Capture the cell that displays the provided text and extract its [X, Y] central coordinate. 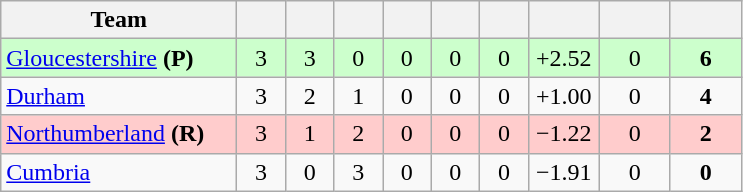
4 [706, 96]
Cumbria [119, 172]
+1.00 [564, 96]
6 [706, 58]
Northumberland (R) [119, 134]
−1.91 [564, 172]
Team [119, 20]
+2.52 [564, 58]
Durham [119, 96]
−1.22 [564, 134]
Gloucestershire (P) [119, 58]
